Return (x, y) of the center of cell containing provided text 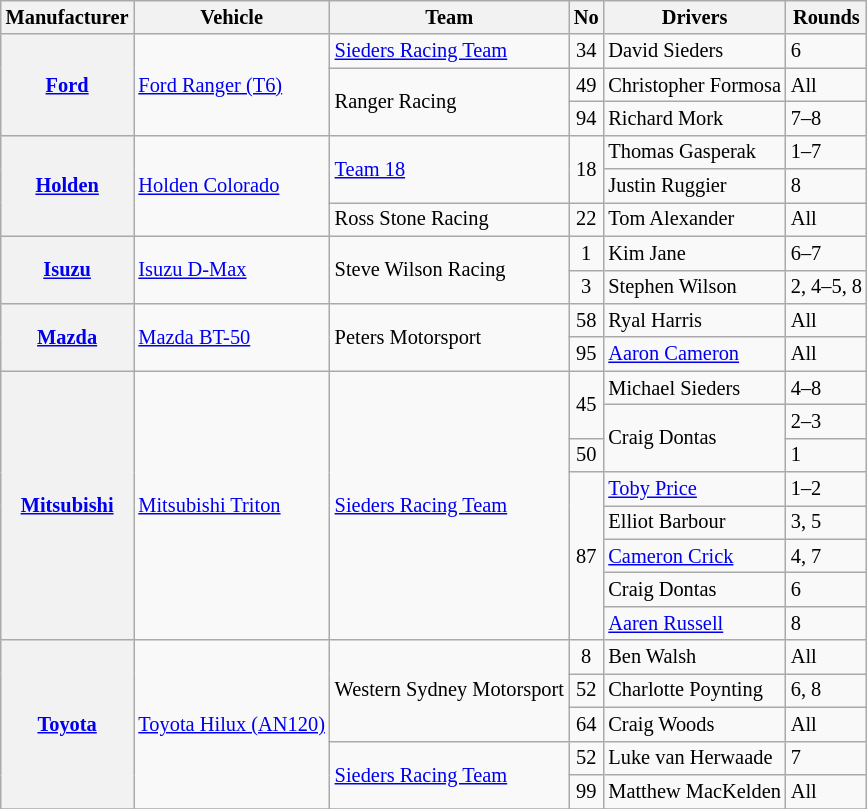
Ranger Racing (450, 102)
Ryal Harris (694, 320)
Mitsubishi Triton (232, 506)
Ford (68, 84)
Drivers (694, 17)
2–3 (826, 421)
34 (586, 51)
6, 8 (826, 690)
99 (586, 791)
3 (586, 287)
Charlotte Poynting (694, 690)
Team 18 (450, 168)
2, 4–5, 8 (826, 287)
Toyota (68, 724)
22 (586, 219)
64 (586, 724)
Justin Ruggier (694, 186)
Thomas Gasperak (694, 152)
Ross Stone Racing (450, 219)
Ford Ranger (T6) (232, 84)
Elliot Barbour (694, 522)
7 (826, 758)
No (586, 17)
6–7 (826, 253)
58 (586, 320)
1–7 (826, 152)
Holden (68, 186)
Manufacturer (68, 17)
Michael Sieders (694, 388)
Ben Walsh (694, 657)
Matthew MacKelden (694, 791)
Aaron Cameron (694, 354)
Holden Colorado (232, 186)
David Sieders (694, 51)
Stephen Wilson (694, 287)
45 (586, 404)
Peters Motorsport (450, 336)
Isuzu D-Max (232, 270)
Mitsubishi (68, 506)
Kim Jane (694, 253)
4–8 (826, 388)
Toby Price (694, 489)
Mazda (68, 336)
Christopher Formosa (694, 85)
94 (586, 118)
Vehicle (232, 17)
Western Sydney Motorsport (450, 690)
Aaren Russell (694, 623)
Luke van Herwaade (694, 758)
Team (450, 17)
Isuzu (68, 270)
87 (586, 556)
4, 7 (826, 556)
95 (586, 354)
Toyota Hilux (AN120) (232, 724)
Steve Wilson Racing (450, 270)
7–8 (826, 118)
Rounds (826, 17)
49 (586, 85)
18 (586, 168)
Tom Alexander (694, 219)
Cameron Crick (694, 556)
Craig Woods (694, 724)
Mazda BT-50 (232, 336)
50 (586, 455)
3, 5 (826, 522)
Richard Mork (694, 118)
1–2 (826, 489)
